From the cell containing the given text, extract its center point as [X, Y] coordinate. 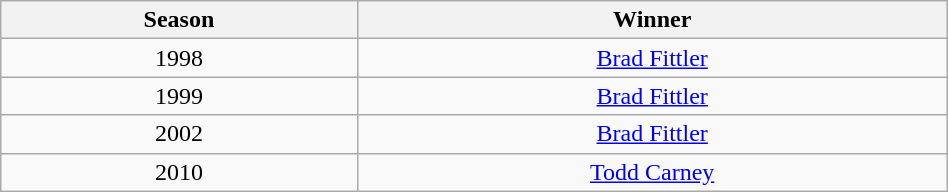
1998 [179, 58]
Season [179, 20]
2010 [179, 172]
2002 [179, 134]
Todd Carney [652, 172]
1999 [179, 96]
Winner [652, 20]
